For the text-containing cell, return its midpoint in [X, Y] coordinate format. 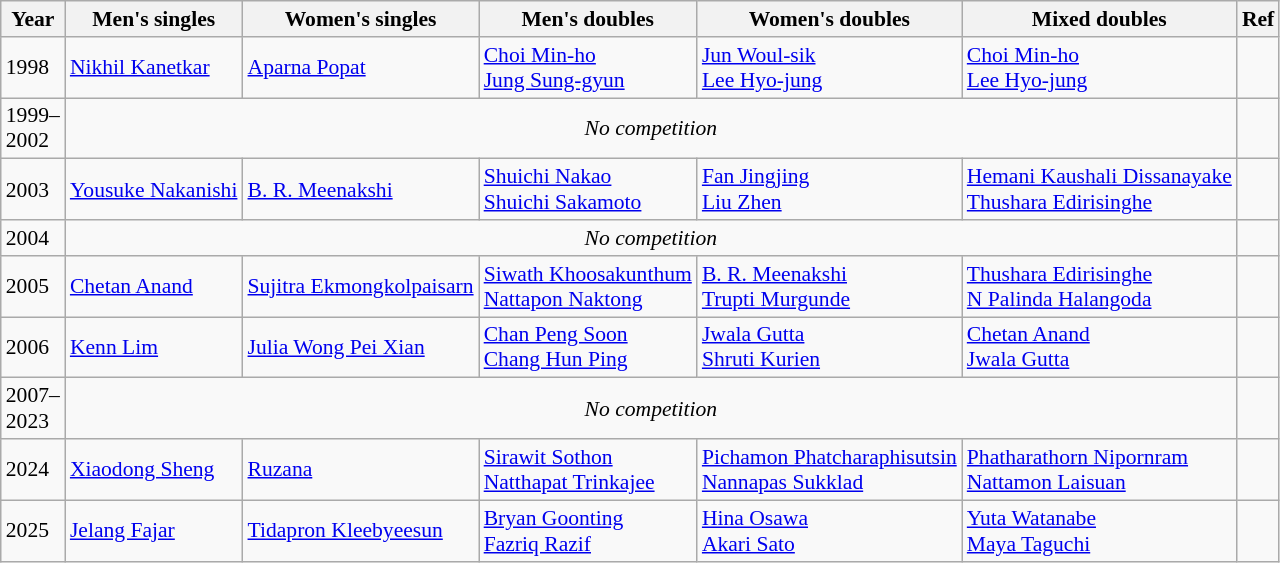
Hemani Kaushali Dissanayake Thushara Edirisinghe [1100, 190]
Women's doubles [830, 19]
Hina Osawa Akari Sato [830, 530]
Year [33, 19]
Yuta Watanabe Maya Taguchi [1100, 530]
Julia Wong Pei Xian [360, 348]
B. R. Meenakshi [360, 190]
Bryan Goonting Fazriq Razif [588, 530]
Ref [1258, 19]
Nikhil Kanetkar [154, 68]
Jelang Fajar [154, 530]
1998 [33, 68]
2024 [33, 470]
Jun Woul-sik Lee Hyo-jung [830, 68]
Men's singles [154, 19]
Choi Min-ho Jung Sung-gyun [588, 68]
2004 [33, 238]
Jwala Gutta Shruti Kurien [830, 348]
1999–2002 [33, 128]
Aparna Popat [360, 68]
Ruzana [360, 470]
Chan Peng Soon Chang Hun Ping [588, 348]
Chetan Anand [154, 286]
2025 [33, 530]
Tidapron Kleebyeesun [360, 530]
B. R. Meenakshi Trupti Murgunde [830, 286]
Fan Jingjing Liu Zhen [830, 190]
Chetan Anand Jwala Gutta [1100, 348]
Xiaodong Sheng [154, 470]
Shuichi Nakao Shuichi Sakamoto [588, 190]
Men's doubles [588, 19]
Women's singles [360, 19]
Thushara Edirisinghe N Palinda Halangoda [1100, 286]
Mixed doubles [1100, 19]
Pichamon Phatcharaphisutsin Nannapas Sukklad [830, 470]
Phatharathorn Nipornram Nattamon Laisuan [1100, 470]
2005 [33, 286]
2007–2023 [33, 408]
Sirawit Sothon Natthapat Trinkajee [588, 470]
Sujitra Ekmongkolpaisarn [360, 286]
Siwath Khoosakunthum Nattapon Naktong [588, 286]
2003 [33, 190]
Choi Min-ho Lee Hyo-jung [1100, 68]
Yousuke Nakanishi [154, 190]
Kenn Lim [154, 348]
2006 [33, 348]
